Return the (x, y) coordinate for the center point of the cell that contains the specified text.  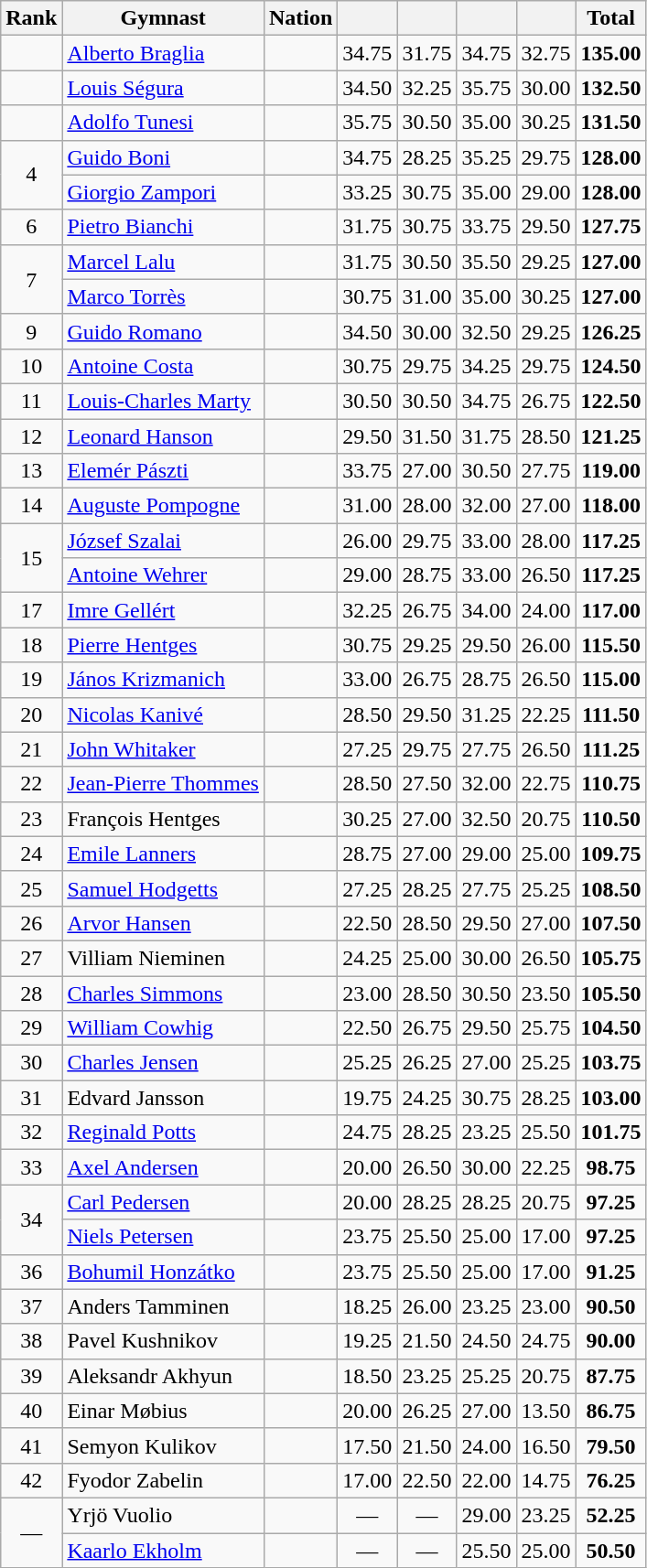
18.50 (368, 1376)
40 (31, 1411)
52.25 (611, 1515)
Villiam Nieminen (163, 958)
34.00 (487, 610)
17.50 (368, 1445)
104.50 (611, 1028)
132.50 (611, 88)
31.25 (487, 714)
31.50 (426, 436)
Antoine Wehrer (163, 575)
Emile Lanners (163, 854)
33 (31, 1167)
23 (31, 819)
126.25 (611, 331)
110.50 (611, 819)
98.75 (611, 1167)
26 (31, 923)
121.25 (611, 436)
119.00 (611, 471)
Kaarlo Ekholm (163, 1551)
François Hentges (163, 819)
Guido Romano (163, 331)
Marco Torrès (163, 296)
22.00 (487, 1480)
124.50 (611, 366)
12 (31, 436)
50.50 (611, 1551)
Nicolas Kanivé (163, 714)
111.50 (611, 714)
Yrjö Vuolio (163, 1515)
Aleksandr Akhyun (163, 1376)
Leonard Hanson (163, 436)
25.75 (545, 1028)
22 (31, 784)
20 (31, 714)
Bohumil Honzátko (163, 1272)
35.25 (487, 157)
Nation (300, 18)
87.75 (611, 1376)
Einar Møbius (163, 1411)
Pavel Kushnikov (163, 1341)
90.50 (611, 1306)
Gymnast (163, 18)
19.75 (368, 1098)
Semyon Kulikov (163, 1445)
24 (31, 854)
107.50 (611, 923)
Rank (31, 18)
Alberto Braglia (163, 53)
Jean-Pierre Thommes (163, 784)
30 (31, 1063)
42 (31, 1480)
Elemér Pászti (163, 471)
Imre Gellért (163, 610)
Auguste Pompogne (163, 506)
25 (31, 888)
122.50 (611, 401)
13 (31, 471)
József Szalai (163, 541)
34 (31, 1219)
15 (31, 558)
11 (31, 401)
John Whitaker (163, 749)
Pietro Bianchi (163, 227)
14 (31, 506)
Marcel Lalu (163, 262)
Arvor Hansen (163, 923)
23.50 (545, 993)
4 (31, 175)
39 (31, 1376)
105.75 (611, 958)
24.50 (487, 1341)
Louis Ségura (163, 88)
19.25 (368, 1341)
115.50 (611, 645)
34.25 (487, 366)
7 (31, 279)
28 (31, 993)
19 (31, 680)
21 (31, 749)
31 (31, 1098)
110.75 (611, 784)
32 (31, 1133)
9 (31, 331)
Niels Petersen (163, 1237)
105.50 (611, 993)
Carl Pedersen (163, 1202)
117.00 (611, 610)
János Krizmanich (163, 680)
118.00 (611, 506)
135.00 (611, 53)
14.75 (545, 1480)
76.25 (611, 1480)
Total (611, 18)
90.00 (611, 1341)
91.25 (611, 1272)
Charles Simmons (163, 993)
41 (31, 1445)
Edvard Jansson (163, 1098)
36 (31, 1272)
101.75 (611, 1133)
Samuel Hodgetts (163, 888)
86.75 (611, 1411)
13.50 (545, 1411)
Pierre Hentges (163, 645)
Antoine Costa (163, 366)
6 (31, 227)
115.00 (611, 680)
Louis-Charles Marty (163, 401)
127.75 (611, 227)
Axel Andersen (163, 1167)
Adolfo Tunesi (163, 123)
10 (31, 366)
29 (31, 1028)
38 (31, 1341)
37 (31, 1306)
17 (31, 610)
16.50 (545, 1445)
27.50 (426, 784)
Reginald Potts (163, 1133)
131.50 (611, 123)
108.50 (611, 888)
27 (31, 958)
22.75 (545, 784)
32.75 (545, 53)
79.50 (611, 1445)
33.25 (368, 192)
103.75 (611, 1063)
103.00 (611, 1098)
Giorgio Zampori (163, 192)
18.25 (368, 1306)
Anders Tamminen (163, 1306)
Charles Jensen (163, 1063)
18 (31, 645)
William Cowhig (163, 1028)
Guido Boni (163, 157)
109.75 (611, 854)
35.50 (487, 262)
111.25 (611, 749)
Fyodor Zabelin (163, 1480)
